Capture the cell that displays the provided text and extract its [x, y] central coordinate. 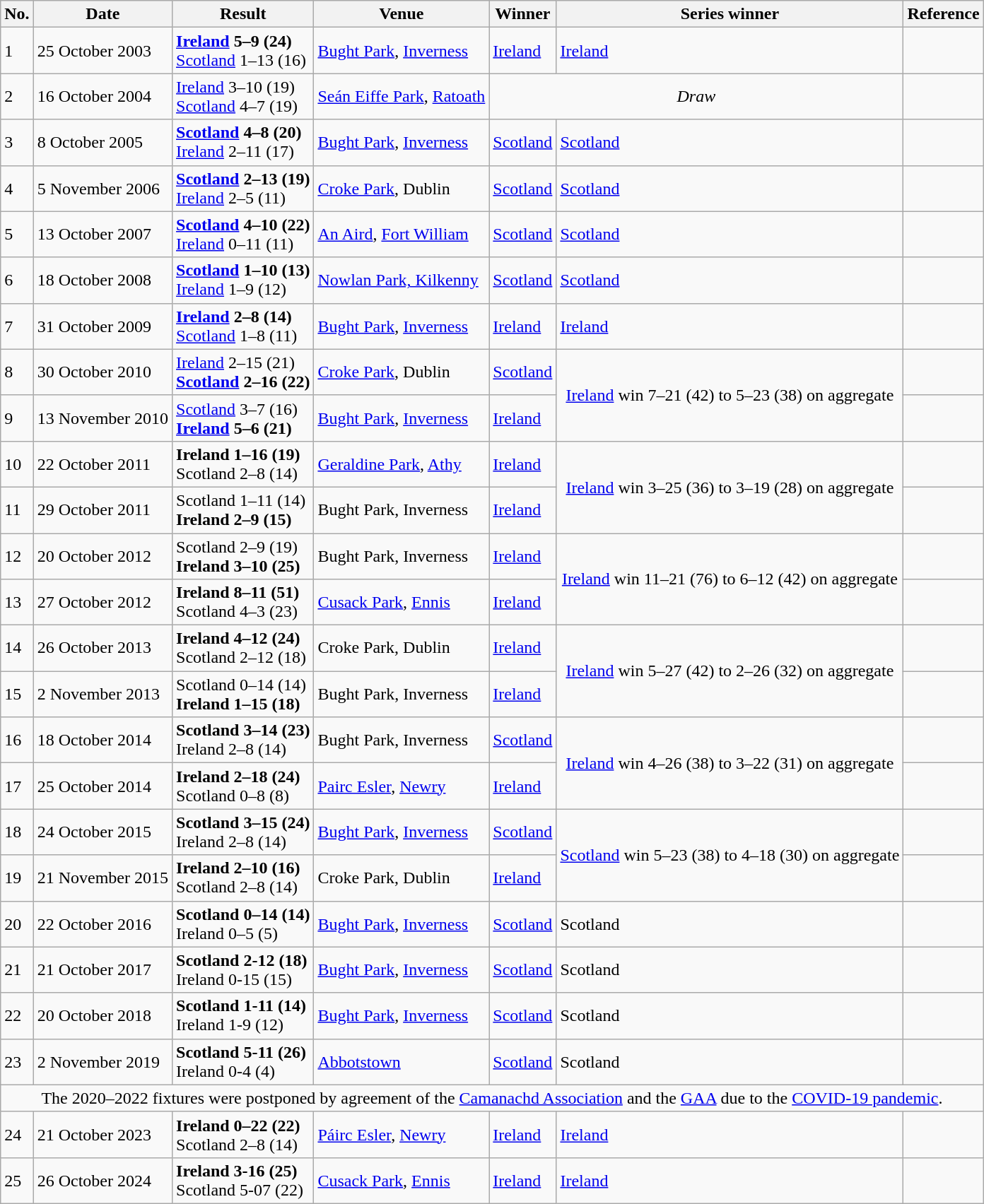
Ireland win 11–21 (76) to 6–12 (42) on aggregate [730, 579]
Ireland win 7–21 (42) to 5–23 (38) on aggregate [730, 395]
Scotland 4–10 (22)Ireland 0–11 (11) [243, 235]
Scotland 1-11 (14)Ireland 1-9 (12) [243, 1016]
21 October 2017 [102, 969]
6 [17, 280]
Scotland 3–7 (16)Ireland 5–6 (21) [243, 418]
21 [17, 969]
8 [17, 372]
26 October 2013 [102, 649]
24 [17, 1135]
Ireland 1–16 (19) Scotland 2–8 (14) [243, 464]
Scotland 1–10 (13)Ireland 1–9 (12) [243, 280]
Ireland 2–15 (21)Scotland 2–16 (22) [243, 372]
Seán Eiffe Park, Ratoath [402, 96]
Ireland win 3–25 (36) to 3–19 (28) on aggregate [730, 487]
Ireland 2–10 (16)Scotland 2–8 (14) [243, 878]
Date [102, 14]
22 October 2016 [102, 924]
20 October 2018 [102, 1016]
8 October 2005 [102, 143]
9 [17, 418]
25 October 2003 [102, 51]
No. [17, 14]
2 November 2019 [102, 1061]
2 November 2013 [102, 694]
20 October 2012 [102, 555]
24 October 2015 [102, 832]
18 [17, 832]
Nowlan Park, Kilkenny [402, 280]
Series winner [730, 14]
27 October 2012 [102, 602]
Scotland 4–8 (20)Ireland 2–11 (17) [243, 143]
Venue [402, 14]
Ireland 8–11 (51)Scotland 4–3 (23) [243, 602]
4 [17, 188]
31 October 2009 [102, 326]
26 October 2024 [102, 1180]
Scotland 3–15 (24)Ireland 2–8 (14) [243, 832]
5 November 2006 [102, 188]
Winner [523, 14]
An Aird, Fort William [402, 235]
Páirc Esler, Newry [402, 1135]
Scotland 2–13 (19)Ireland 2–5 (11) [243, 188]
14 [17, 649]
13 October 2007 [102, 235]
Reference [943, 14]
17 [17, 786]
Scotland 3–14 (23)Ireland 2–8 (14) [243, 740]
16 October 2004 [102, 96]
Ireland 4–12 (24)Scotland 2–12 (18) [243, 649]
19 [17, 878]
Scotland 2-12 (18) Ireland 0-15 (15) [243, 969]
Scotland 1–11 (14)Ireland 2–9 (15) [243, 510]
7 [17, 326]
20 [17, 924]
29 October 2011 [102, 510]
15 [17, 694]
25 [17, 1180]
11 [17, 510]
The 2020–2022 fixtures were postponed by agreement of the Camanachd Association and the GAA due to the COVID-19 pandemic. [492, 1098]
Result [243, 14]
1 [17, 51]
Ireland 2–18 (24)Scotland 0–8 (8) [243, 786]
10 [17, 464]
Draw [696, 96]
3 [17, 143]
21 October 2023 [102, 1135]
12 [17, 555]
Scotland 0–14 (14)Ireland 1–15 (18) [243, 694]
Geraldine Park, Athy [402, 464]
5 [17, 235]
2 [17, 96]
Scotland 0–14 (14)Ireland 0–5 (5) [243, 924]
16 [17, 740]
23 [17, 1061]
21 November 2015 [102, 878]
13 November 2010 [102, 418]
18 October 2008 [102, 280]
Ireland 2–8 (14)Scotland 1–8 (11) [243, 326]
Ireland win 5–27 (42) to 2–26 (32) on aggregate [730, 671]
30 October 2010 [102, 372]
Scotland 2–9 (19)Ireland 3–10 (25) [243, 555]
Scotland win 5–23 (38) to 4–18 (30) on aggregate [730, 855]
Ireland 0–22 (22)Scotland 2–8 (14) [243, 1135]
Ireland 3-16 (25)Scotland 5-07 (22) [243, 1180]
22 October 2011 [102, 464]
Ireland win 4–26 (38) to 3–22 (31) on aggregate [730, 763]
Abbotstown [402, 1061]
Ireland 3–10 (19)Scotland 4–7 (19) [243, 96]
25 October 2014 [102, 786]
Ireland 5–9 (24)Scotland 1–13 (16) [243, 51]
Pairc Esler, Newry [402, 786]
Scotland 5-11 (26)Ireland 0-4 (4) [243, 1061]
22 [17, 1016]
18 October 2014 [102, 740]
13 [17, 602]
